Provide the [X, Y] coordinate of the cell's center where the given text is located.  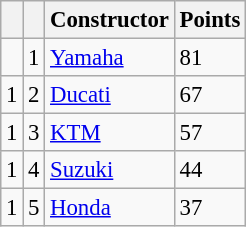
Ducati [110, 95]
37 [210, 208]
2 [34, 95]
57 [210, 133]
Constructor [110, 20]
KTM [110, 133]
44 [210, 170]
Points [210, 20]
Suzuki [110, 170]
Yamaha [110, 58]
Honda [110, 208]
81 [210, 58]
3 [34, 133]
5 [34, 208]
67 [210, 95]
4 [34, 170]
